Locate the cell with the specified text and output its (X, Y) center coordinate. 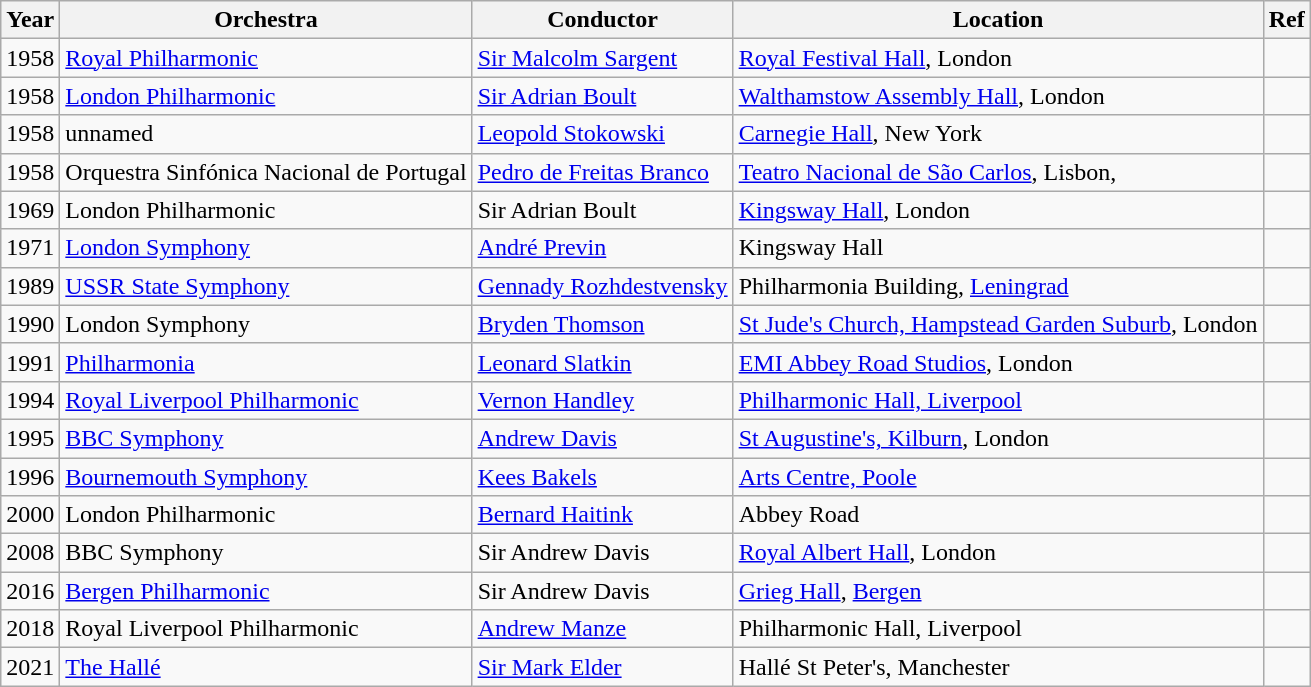
Leonard Slatkin (602, 362)
Vernon Handley (602, 400)
Sir Malcolm Sargent (602, 58)
The Hallé (266, 667)
2008 (30, 553)
St Jude's Church, Hampstead Garden Suburb, London (998, 324)
1989 (30, 286)
Kees Bakels (602, 477)
Gennady Rozhdestvensky (602, 286)
Bournemouth Symphony (266, 477)
2018 (30, 629)
unnamed (266, 134)
Teatro Nacional de São Carlos, Lisbon, (998, 172)
Walthamstow Assembly Hall, London (998, 96)
1969 (30, 210)
Kingsway Hall, London (998, 210)
Carnegie Hall, New York (998, 134)
1990 (30, 324)
Bryden Thomson (602, 324)
Arts Centre, Poole (998, 477)
Orquestra Sinfónica Nacional de Portugal (266, 172)
1991 (30, 362)
Ref (1286, 20)
Conductor (602, 20)
André Previn (602, 248)
Philharmonia Building, Leningrad (998, 286)
Leopold Stokowski (602, 134)
Orchestra (266, 20)
Kingsway Hall (998, 248)
Andrew Davis (602, 438)
Bergen Philharmonic (266, 591)
2000 (30, 515)
Location (998, 20)
Royal Philharmonic (266, 58)
USSR State Symphony (266, 286)
2016 (30, 591)
Bernard Haitink (602, 515)
1996 (30, 477)
Year (30, 20)
1994 (30, 400)
St Augustine's, Kilburn, London (998, 438)
Royal Albert Hall, London (998, 553)
1971 (30, 248)
Andrew Manze (602, 629)
2021 (30, 667)
Sir Mark Elder (602, 667)
Hallé St Peter's, Manchester (998, 667)
1995 (30, 438)
Pedro de Freitas Branco (602, 172)
Abbey Road (998, 515)
EMI Abbey Road Studios, London (998, 362)
Royal Festival Hall, London (998, 58)
Grieg Hall, Bergen (998, 591)
Philharmonia (266, 362)
